Identify which cell holds the provided text, then report its (X, Y) central coordinate. 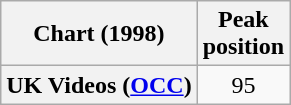
95 (243, 85)
Chart (1998) (99, 34)
Peakposition (243, 34)
UK Videos (OCC) (99, 85)
